Locate the cell with the specified text and output its [x, y] center coordinate. 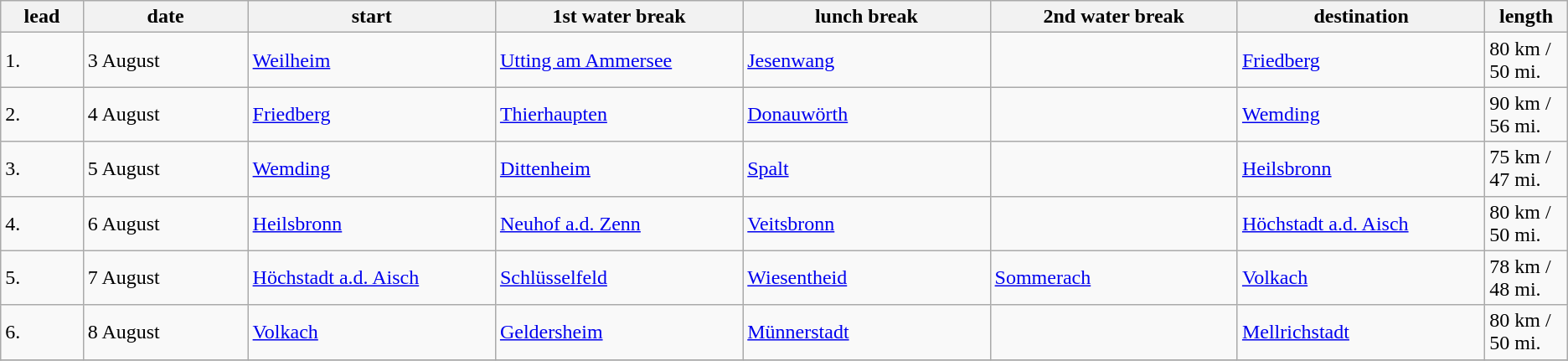
3. [42, 169]
7 August [166, 278]
4. [42, 223]
1. [42, 60]
date [166, 17]
Neuhof a.d. Zenn [618, 223]
Utting am Ammersee [618, 60]
Sommerach [1114, 278]
8 August [166, 332]
90 km / 56 mi. [1526, 114]
1st water break [618, 17]
Münnerstadt [866, 332]
destination [1360, 17]
Schlüsselfeld [618, 278]
Jesenwang [866, 60]
78 km / 48 mi. [1526, 278]
5. [42, 278]
Geldersheim [618, 332]
6 August [166, 223]
Donauwörth [866, 114]
2. [42, 114]
Veitsbronn [866, 223]
length [1526, 17]
2nd water break [1114, 17]
Mellrichstadt [1360, 332]
Weilheim [372, 60]
Thierhaupten [618, 114]
4 August [166, 114]
5 August [166, 169]
start [372, 17]
lunch break [866, 17]
Dittenheim [618, 169]
Spalt [866, 169]
3 August [166, 60]
Wiesentheid [866, 278]
75 km / 47 mi. [1526, 169]
lead [42, 17]
6. [42, 332]
